Determine the (x, y) coordinate at the center of the cell enclosing the given text.  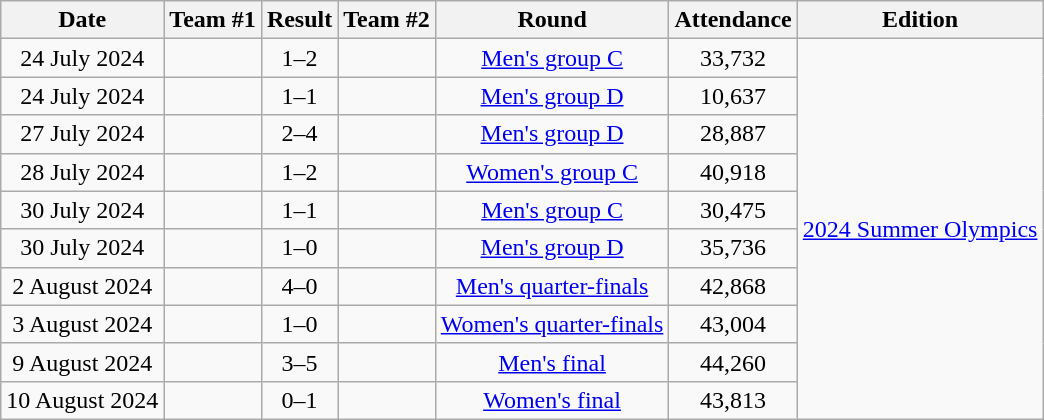
Women's quarter-finals (552, 324)
Round (552, 20)
Women's final (552, 400)
4–0 (299, 286)
9 August 2024 (82, 362)
0–1 (299, 400)
35,736 (733, 248)
Attendance (733, 20)
Team #2 (387, 20)
30,475 (733, 210)
2024 Summer Olympics (920, 230)
Edition (920, 20)
2 August 2024 (82, 286)
43,004 (733, 324)
28,887 (733, 134)
44,260 (733, 362)
Team #1 (213, 20)
3–5 (299, 362)
3 August 2024 (82, 324)
40,918 (733, 172)
2–4 (299, 134)
42,868 (733, 286)
Men's quarter-finals (552, 286)
Result (299, 20)
10,637 (733, 96)
Date (82, 20)
Women's group C (552, 172)
43,813 (733, 400)
27 July 2024 (82, 134)
33,732 (733, 58)
Men's final (552, 362)
10 August 2024 (82, 400)
28 July 2024 (82, 172)
